Output the [x, y] coordinate of the center of the cell containing the given text.  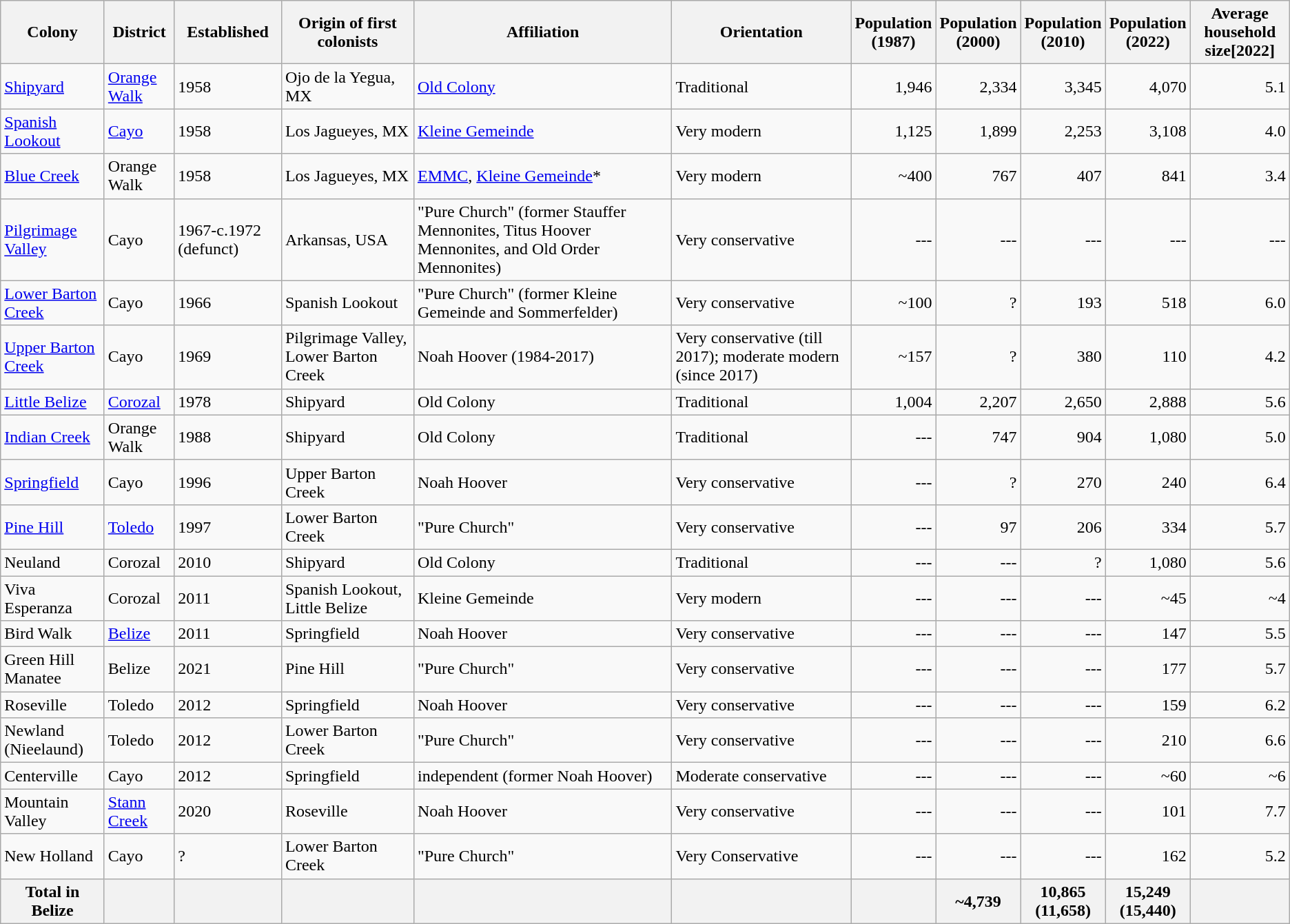
1,125 [893, 131]
Population(2010) [1063, 32]
206 [1063, 526]
Orientation [761, 32]
Newland (Nieelaund) [52, 740]
1967-c.1972 (defunct) [228, 240]
~60 [1148, 776]
District [139, 32]
270 [1063, 482]
2,650 [1063, 402]
Pilgrimage Valley, Lower Barton Creek [347, 357]
Blue Creek [52, 176]
110 [1148, 357]
Viva Esperanza [52, 598]
3,345 [1063, 87]
162 [1148, 856]
747 [979, 437]
1,004 [893, 402]
~400 [893, 176]
2021 [228, 670]
Population(2022) [1148, 32]
Green Hill Manatee [52, 670]
3.4 [1240, 176]
Neuland [52, 562]
Noah Hoover (1984-2017) [542, 357]
2,207 [979, 402]
Indian Creek [52, 437]
3,108 [1148, 131]
2,888 [1148, 402]
5.1 [1240, 87]
334 [1148, 526]
1969 [228, 357]
407 [1063, 176]
Arkansas, USA [347, 240]
2,253 [1063, 131]
147 [1148, 634]
New Holland [52, 856]
5.5 [1240, 634]
767 [979, 176]
independent (former Noah Hoover) [542, 776]
5.0 [1240, 437]
1996 [228, 482]
~4,739 [979, 901]
Affiliation [542, 32]
6.6 [1240, 740]
"Pure Church" (former Stauffer Mennonites, Titus Hoover Mennonites, and Old Order Mennonites) [542, 240]
7.7 [1240, 812]
1988 [228, 437]
904 [1063, 437]
6.2 [1240, 705]
~157 [893, 357]
Stann Creek [139, 812]
4.0 [1240, 131]
10,865(11,658) [1063, 901]
15,249(15,440) [1148, 901]
Established [228, 32]
Total in Belize [52, 901]
Origin of first colonists [347, 32]
2020 [228, 812]
Very Conservative [761, 856]
1997 [228, 526]
159 [1148, 705]
Bird Walk [52, 634]
Moderate conservative [761, 776]
5.2 [1240, 856]
6.4 [1240, 482]
6.0 [1240, 303]
518 [1148, 303]
210 [1148, 740]
Centerville [52, 776]
2010 [228, 562]
1,899 [979, 131]
97 [979, 526]
1966 [228, 303]
4.2 [1240, 357]
1978 [228, 402]
"Pure Church" (former Kleine Gemeinde and Sommerfelder) [542, 303]
~100 [893, 303]
240 [1148, 482]
Spanish Lookout, Little Belize [347, 598]
Mountain Valley [52, 812]
Averagehousehold size[2022] [1240, 32]
841 [1148, 176]
Ojo de la Yegua, MX [347, 87]
EMMC, Kleine Gemeinde* [542, 176]
~45 [1148, 598]
4,070 [1148, 87]
Pilgrimage Valley [52, 240]
Population(1987) [893, 32]
~4 [1240, 598]
380 [1063, 357]
2,334 [979, 87]
Very conservative (till 2017); moderate modern (since 2017) [761, 357]
Population(2000) [979, 32]
Little Belize [52, 402]
1,946 [893, 87]
~6 [1240, 776]
193 [1063, 303]
101 [1148, 812]
Colony [52, 32]
177 [1148, 670]
